Output the [x, y] coordinate of the center of the cell containing the given text.  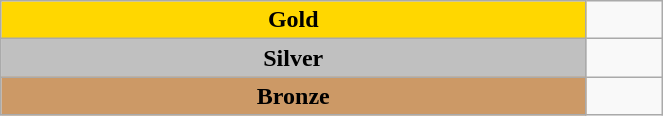
Bronze [294, 96]
Silver [294, 58]
Gold [294, 20]
